Pinpoint the cell where the given text exists, returning its [X, Y] midpoint coordinate. 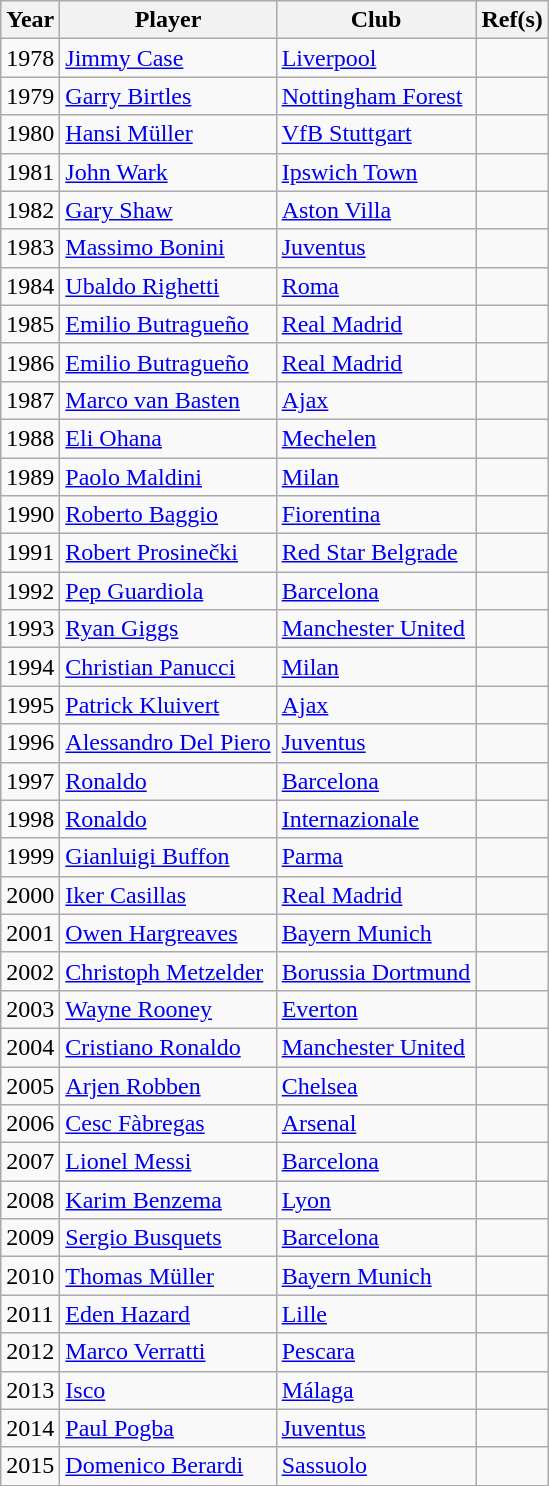
Christoph Metzelder [168, 971]
Lionel Messi [168, 1162]
1997 [30, 781]
Lyon [376, 1200]
2001 [30, 933]
Wayne Rooney [168, 1009]
Cesc Fàbregas [168, 1124]
Chelsea [376, 1085]
1987 [30, 400]
Player [168, 20]
Thomas Müller [168, 1276]
Paolo Maldini [168, 477]
Eli Ohana [168, 438]
1984 [30, 286]
2012 [30, 1352]
1985 [30, 324]
Marco Verratti [168, 1352]
Christian Panucci [168, 667]
2002 [30, 971]
1986 [30, 362]
VfB Stuttgart [376, 134]
1980 [30, 134]
Gary Shaw [168, 210]
Roberto Baggio [168, 515]
Owen Hargreaves [168, 933]
Pescara [376, 1352]
Parma [376, 857]
Ipswich Town [376, 172]
2011 [30, 1314]
Sergio Busquets [168, 1238]
Marco van Basten [168, 400]
1989 [30, 477]
Málaga [376, 1390]
Pep Guardiola [168, 591]
Club [376, 20]
Everton [376, 1009]
1994 [30, 667]
2010 [30, 1276]
Hansi Müller [168, 134]
1995 [30, 705]
Ref(s) [512, 20]
Ubaldo Righetti [168, 286]
Robert Prosinečki [168, 553]
1992 [30, 591]
1982 [30, 210]
Year [30, 20]
Patrick Kluivert [168, 705]
Jimmy Case [168, 58]
Paul Pogba [168, 1428]
Karim Benzema [168, 1200]
Red Star Belgrade [376, 553]
2006 [30, 1124]
1990 [30, 515]
2007 [30, 1162]
Garry Birtles [168, 96]
1983 [30, 248]
Eden Hazard [168, 1314]
2004 [30, 1047]
Lille [376, 1314]
2013 [30, 1390]
1981 [30, 172]
1978 [30, 58]
Gianluigi Buffon [168, 857]
Nottingham Forest [376, 96]
Mechelen [376, 438]
Roma [376, 286]
Fiorentina [376, 515]
2003 [30, 1009]
Massimo Bonini [168, 248]
1991 [30, 553]
1979 [30, 96]
Liverpool [376, 58]
1996 [30, 743]
2005 [30, 1085]
Aston Villa [376, 210]
Cristiano Ronaldo [168, 1047]
Sassuolo [376, 1466]
1998 [30, 819]
2014 [30, 1428]
Alessandro Del Piero [168, 743]
Isco [168, 1390]
John Wark [168, 172]
Arjen Robben [168, 1085]
1999 [30, 857]
1993 [30, 629]
Domenico Berardi [168, 1466]
2009 [30, 1238]
2015 [30, 1466]
Ryan Giggs [168, 629]
Arsenal [376, 1124]
Borussia Dortmund [376, 971]
Iker Casillas [168, 895]
1988 [30, 438]
2008 [30, 1200]
2000 [30, 895]
Internazionale [376, 819]
